Capture the cell that displays the provided text and extract its [x, y] central coordinate. 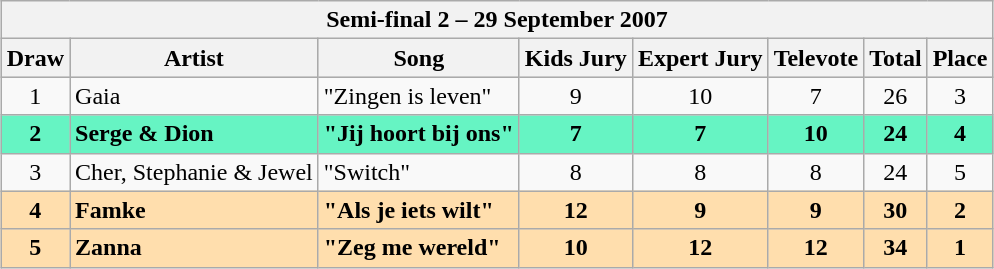
Expert Jury [700, 58]
Draw [35, 58]
Serge & Dion [194, 134]
Kids Jury [576, 58]
Gaia [194, 96]
34 [896, 248]
"Jij hoort bij ons" [418, 134]
"Switch" [418, 172]
Cher, Stephanie & Jewel [194, 172]
"Zingen is leven" [418, 96]
Song [418, 58]
Total [896, 58]
26 [896, 96]
Televote [816, 58]
Artist [194, 58]
Famke [194, 210]
"Zeg me wereld" [418, 248]
Semi-final 2 – 29 September 2007 [497, 20]
Place [960, 58]
"Als je iets wilt" [418, 210]
Zanna [194, 248]
30 [896, 210]
